Locate the cell with the specified text and output its [X, Y] center coordinate. 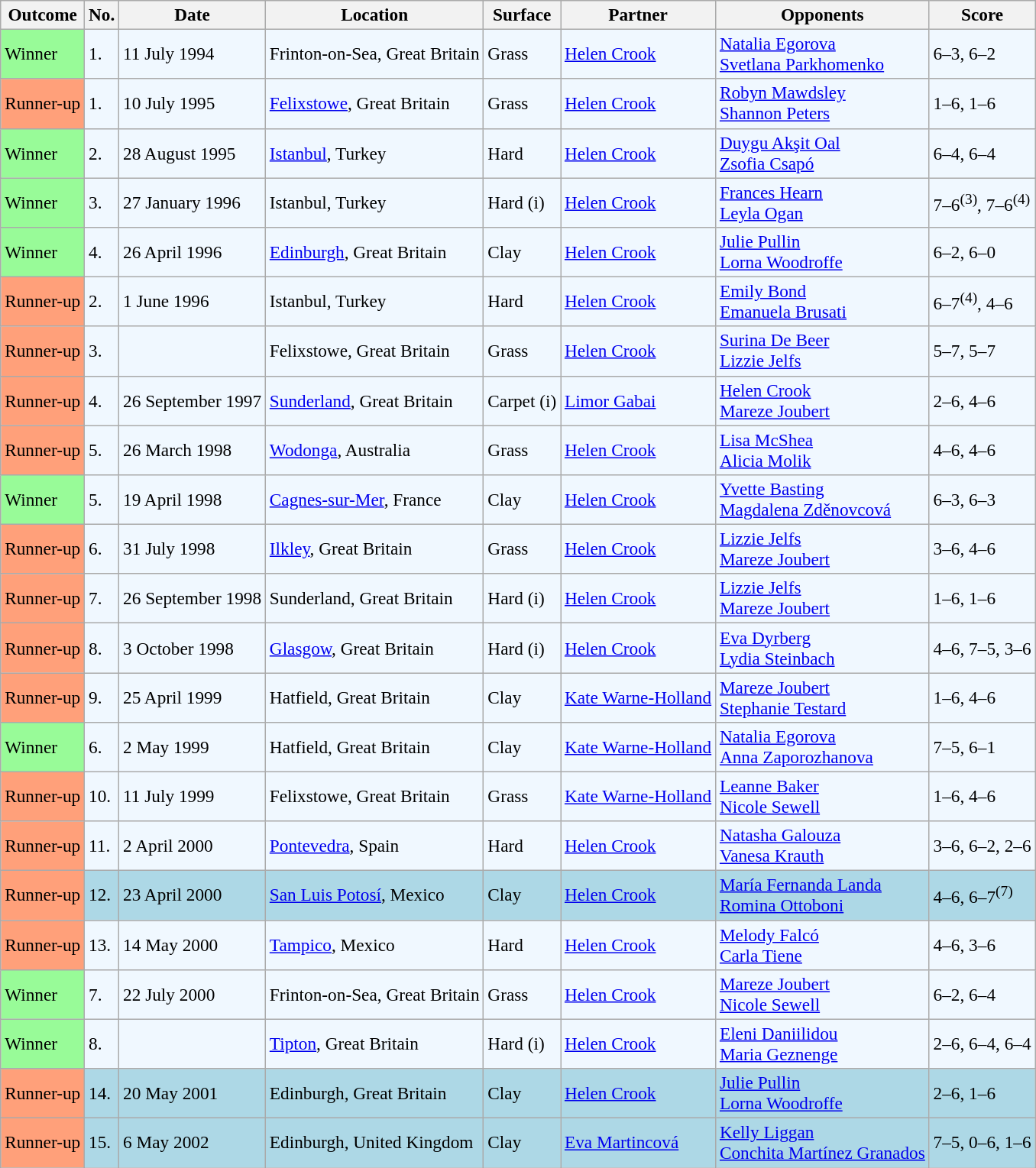
11 July 1994 [193, 53]
15. [102, 1143]
4–6, 6–7(7) [983, 895]
6 May 2002 [193, 1143]
19 April 1998 [193, 500]
Pontevedra, Spain [374, 846]
14 May 2000 [193, 944]
7–6(3), 7–6(4) [983, 202]
Emily Bond Emanuela Brusati [823, 301]
3–6, 6–2, 2–6 [983, 846]
4–6, 3–6 [983, 944]
Mareze Joubert Stephanie Testard [823, 697]
Mareze Joubert Nicole Sewell [823, 995]
26 March 1998 [193, 449]
2 April 2000 [193, 846]
Tipton, Great Britain [374, 1043]
No. [102, 15]
3–6, 4–6 [983, 548]
Score [983, 15]
7–5, 0–6, 1–6 [983, 1143]
27 January 1996 [193, 202]
Robyn Mawdsley Shannon Peters [823, 104]
20 May 2001 [193, 1092]
6–3, 6–3 [983, 500]
6–2, 6–4 [983, 995]
Lisa McShea Alicia Molik [823, 449]
6–3, 6–2 [983, 53]
Limor Gabai [639, 400]
Outcome [43, 15]
Kelly Liggan Conchita Martínez Granados [823, 1143]
Natasha Galouza Vanesa Krauth [823, 846]
Melody Falcó Carla Tiene [823, 944]
3 October 1998 [193, 648]
5–7, 5–7 [983, 351]
25 April 1999 [193, 697]
14. [102, 1092]
13. [102, 944]
31 July 1998 [193, 548]
Eleni Daniilidou Maria Geznenge [823, 1043]
11. [102, 846]
26 April 1996 [193, 252]
Wodonga, Australia [374, 449]
Surina De Beer Lizzie Jelfs [823, 351]
2–6, 6–4, 6–4 [983, 1043]
1 June 1996 [193, 301]
10 July 1995 [193, 104]
Glasgow, Great Britain [374, 648]
6–4, 6–4 [983, 153]
Date [193, 15]
2–6, 1–6 [983, 1092]
12. [102, 895]
Location [374, 15]
7–5, 6–1 [983, 747]
Cagnes-sur-Mer, France [374, 500]
10. [102, 796]
2–6, 4–6 [983, 400]
Edinburgh, United Kingdom [374, 1143]
Leanne Baker Nicole Sewell [823, 796]
Eva Martincová [639, 1143]
4–6, 7–5, 3–6 [983, 648]
Carpet (i) [523, 400]
Duygu Akşit Oal Zsofia Csapó [823, 153]
San Luis Potosí, Mexico [374, 895]
Tampico, Mexico [374, 944]
9. [102, 697]
28 August 1995 [193, 153]
6–2, 6–0 [983, 252]
Helen Crook Mareze Joubert [823, 400]
Eva Dyrberg Lydia Steinbach [823, 648]
26 September 1997 [193, 400]
Partner [639, 15]
22 July 2000 [193, 995]
26 September 1998 [193, 599]
Frances Hearn Leyla Ogan [823, 202]
Ilkley, Great Britain [374, 548]
Opponents [823, 15]
6–7(4), 4–6 [983, 301]
Natalia Egorova Anna Zaporozhanova [823, 747]
11 July 1999 [193, 796]
Surface [523, 15]
Yvette Basting Magdalena Zděnovcová [823, 500]
Natalia Egorova Svetlana Parkhomenko [823, 53]
2 May 1999 [193, 747]
4–6, 4–6 [983, 449]
23 April 2000 [193, 895]
María Fernanda Landa Romina Ottoboni [823, 895]
